From the cell containing the given text, extract its center point as [x, y] coordinate. 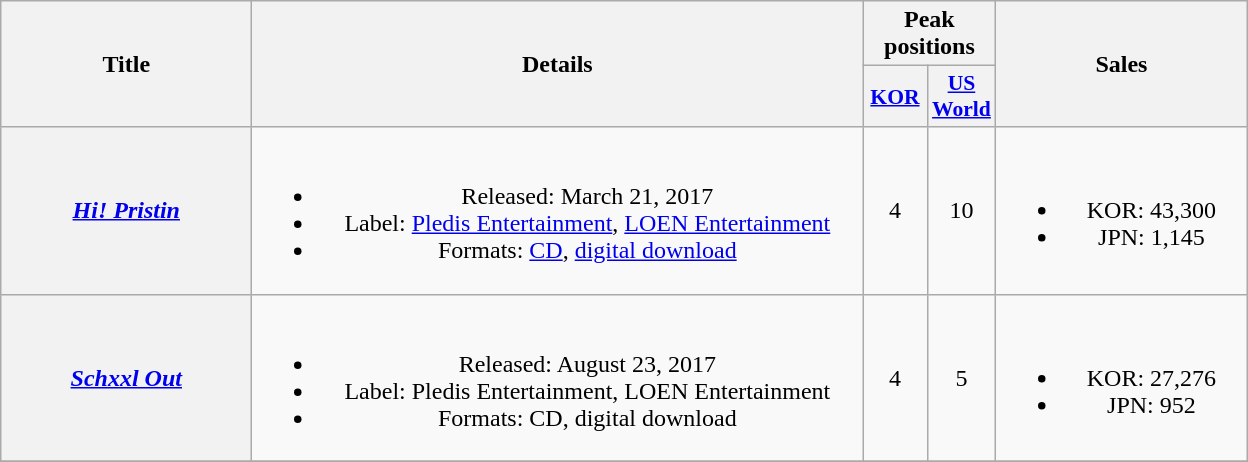
KOR: 43,300JPN: 1,145 [1122, 210]
Title [126, 64]
KOR [895, 96]
Schxxl Out [126, 378]
Hi! Pristin [126, 210]
Released: August 23, 2017Label: Pledis Entertainment, LOEN EntertainmentFormats: CD, digital download [558, 378]
Details [558, 64]
US World [962, 96]
Released: March 21, 2017Label: Pledis Entertainment, LOEN EntertainmentFormats: CD, digital download [558, 210]
KOR: 27,276JPN: 952 [1122, 378]
Peak positions [930, 34]
10 [962, 210]
Sales [1122, 64]
5 [962, 378]
